Capture the cell that displays the provided text and extract its (x, y) central coordinate. 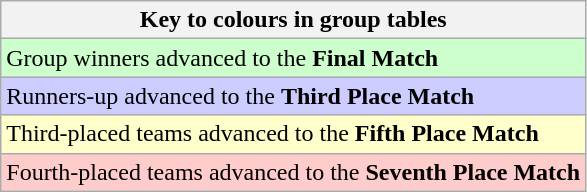
Runners-up advanced to the Third Place Match (294, 96)
Group winners advanced to the Final Match (294, 58)
Third-placed teams advanced to the Fifth Place Match (294, 134)
Fourth-placed teams advanced to the Seventh Place Match (294, 172)
Key to colours in group tables (294, 20)
